Return (X, Y) of the center of cell containing provided text 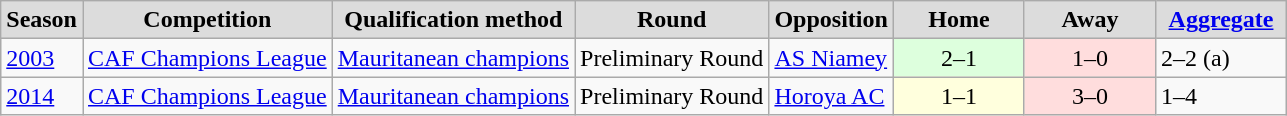
Qualification method (453, 20)
1–4 (1220, 96)
2003 (42, 58)
AS Niamey (831, 58)
Horoya AC (831, 96)
2014 (42, 96)
3–0 (1090, 96)
1–0 (1090, 58)
2–2 (a) (1220, 58)
Round (672, 20)
2–1 (958, 58)
Competition (207, 20)
1–1 (958, 96)
Season (42, 20)
Aggregate (1220, 20)
Opposition (831, 20)
Away (1090, 20)
Home (958, 20)
